Capture the cell that displays the provided text and extract its (X, Y) central coordinate. 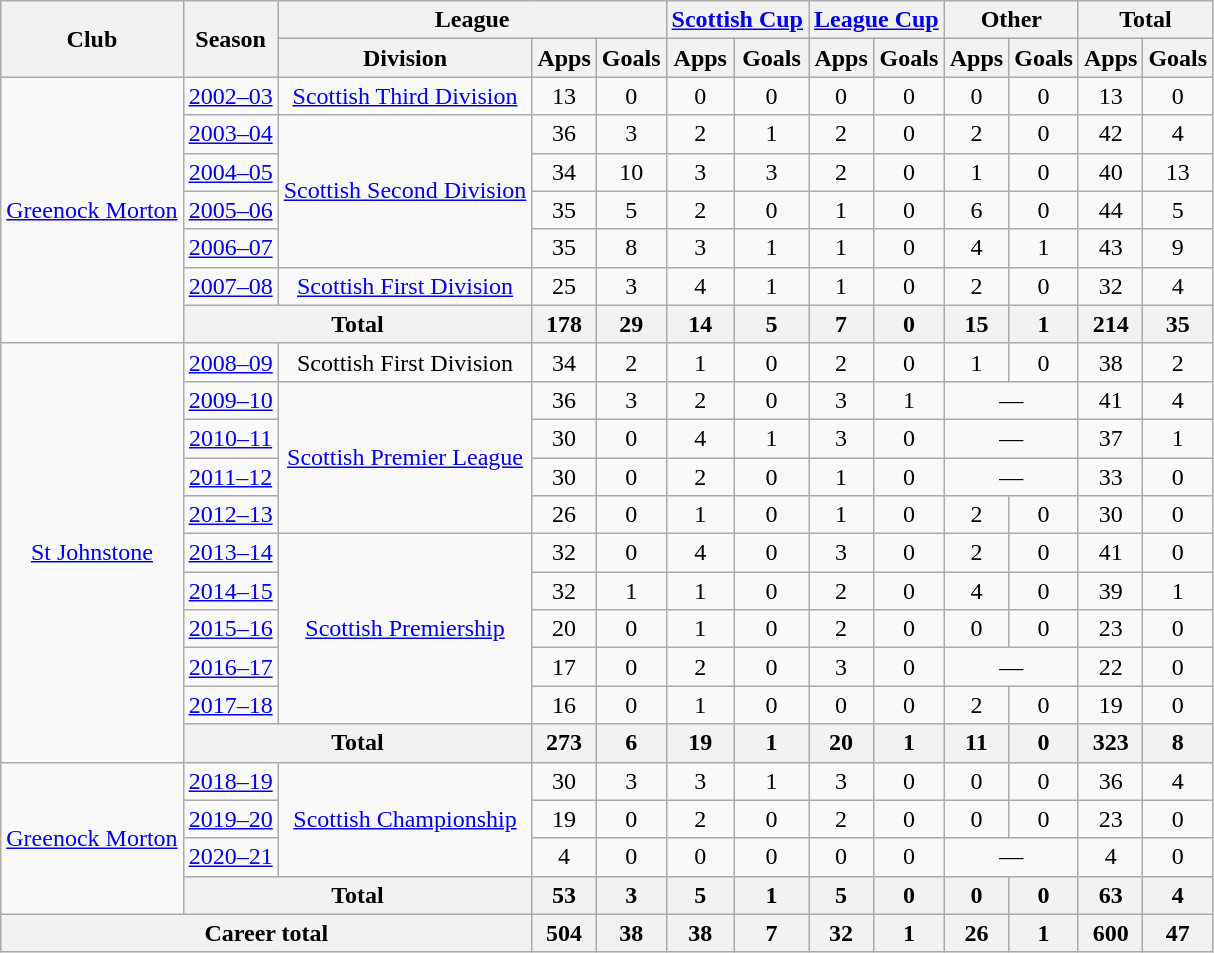
Division (405, 58)
Club (92, 39)
600 (1110, 933)
178 (564, 324)
273 (564, 743)
2011–12 (230, 477)
Career total (266, 933)
2008–09 (230, 362)
Scottish Championship (405, 819)
323 (1110, 743)
Scottish Second Division (405, 191)
10 (631, 172)
504 (564, 933)
2019–20 (230, 819)
Other (1011, 20)
2015–16 (230, 629)
37 (1110, 438)
2006–07 (230, 248)
2004–05 (230, 172)
2010–11 (230, 438)
2007–08 (230, 286)
214 (1110, 324)
Scottish Premiership (405, 629)
42 (1110, 134)
11 (976, 743)
Scottish Third Division (405, 96)
17 (564, 667)
14 (700, 324)
Season (230, 39)
League (472, 20)
53 (564, 895)
2018–19 (230, 781)
2002–03 (230, 96)
2003–04 (230, 134)
St Johnstone (92, 552)
Scottish Cup (737, 20)
2016–17 (230, 667)
33 (1110, 477)
League Cup (876, 20)
47 (1178, 933)
Scottish Premier League (405, 457)
43 (1110, 248)
15 (976, 324)
2005–06 (230, 210)
40 (1110, 172)
9 (1178, 248)
44 (1110, 210)
2014–15 (230, 591)
2013–14 (230, 553)
22 (1110, 667)
2017–18 (230, 705)
2012–13 (230, 515)
29 (631, 324)
25 (564, 286)
63 (1110, 895)
39 (1110, 591)
2009–10 (230, 400)
16 (564, 705)
2020–21 (230, 857)
